Determine the [x, y] coordinate at the center of the cell enclosing the given text.  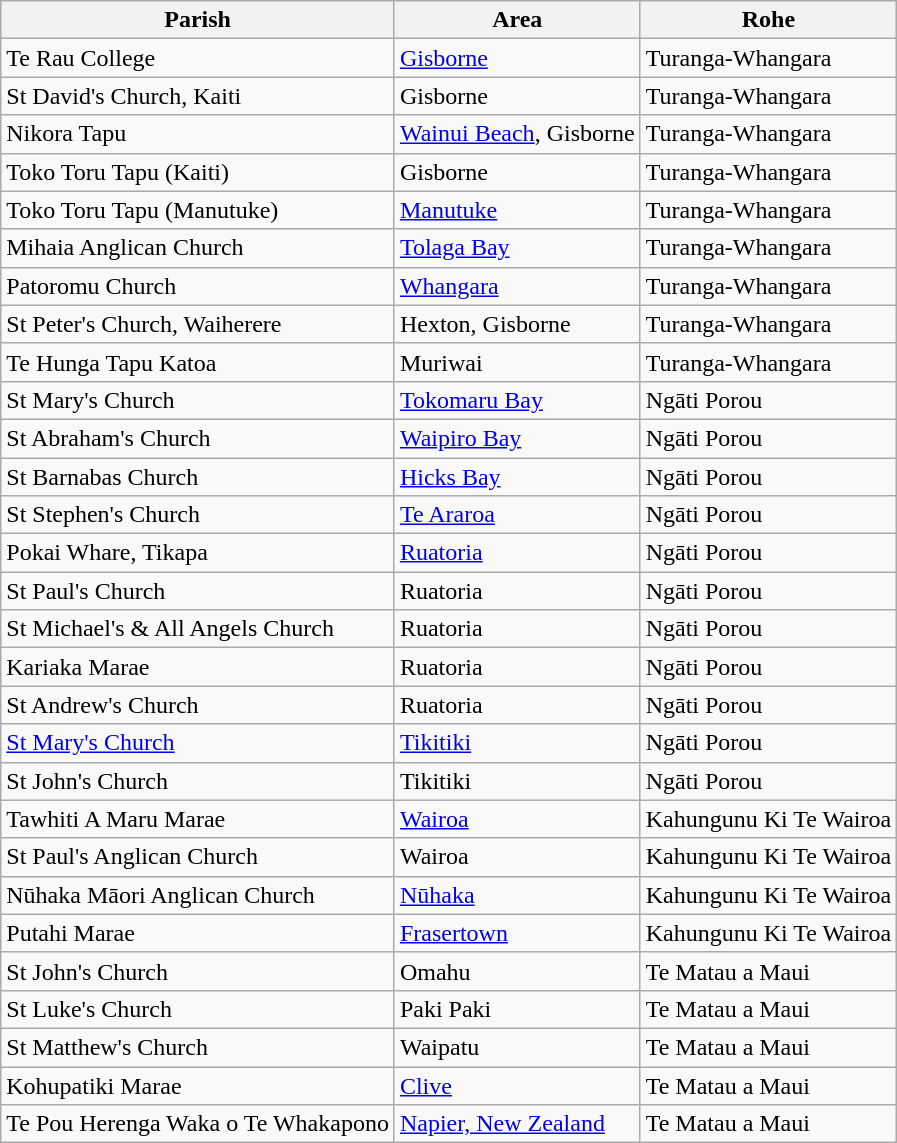
Waipiro Bay [517, 438]
Te Pou Herenga Waka o Te Whakapono [198, 1124]
Manutuke [517, 210]
St Abraham's Church [198, 438]
Parish [198, 20]
Toko Toru Tapu (Manutuke) [198, 210]
Paki Paki [517, 1009]
Pokai Whare, Tikapa [198, 553]
Nikora Tapu [198, 134]
Patoromu Church [198, 286]
Toko Toru Tapu (Kaiti) [198, 172]
Wainui Beach, Gisborne [517, 134]
St Paul's Church [198, 591]
St David's Church, Kaiti [198, 96]
Tokomaru Bay [517, 400]
St Barnabas Church [198, 477]
Mihaia Anglican Church [198, 248]
St Peter's Church, Waiherere [198, 324]
Kohupatiki Marae [198, 1085]
Tolaga Bay [517, 248]
St Stephen's Church [198, 515]
Te Hunga Tapu Katoa [198, 362]
Muriwai [517, 362]
Te Araroa [517, 515]
Putahi Marae [198, 933]
St Luke's Church [198, 1009]
Nūhaka [517, 895]
Rohe [768, 20]
Clive [517, 1085]
Te Rau College [198, 58]
Tawhiti A Maru Marae [198, 819]
St Andrew's Church [198, 705]
Omahu [517, 971]
Area [517, 20]
Nūhaka Māori Anglican Church [198, 895]
St Matthew's Church [198, 1047]
Whangara [517, 286]
St Paul's Anglican Church [198, 857]
Napier, New Zealand [517, 1124]
Waipatu [517, 1047]
Hexton, Gisborne [517, 324]
Hicks Bay [517, 477]
Frasertown [517, 933]
St Michael's & All Angels Church [198, 629]
Kariaka Marae [198, 667]
